Find where the given text appears and provide that cell's center as (x, y) coordinate. 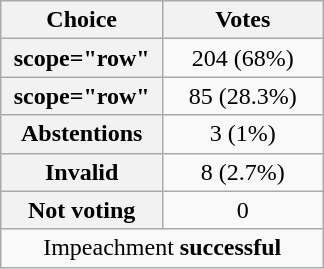
Choice (82, 20)
Not voting (82, 210)
Abstentions (82, 134)
85 (28.3%) (242, 96)
Impeachment successful (162, 248)
Votes (242, 20)
8 (2.7%) (242, 172)
0 (242, 210)
204 (68%) (242, 58)
3 (1%) (242, 134)
Invalid (82, 172)
